Capture the cell that displays the provided text and extract its [X, Y] central coordinate. 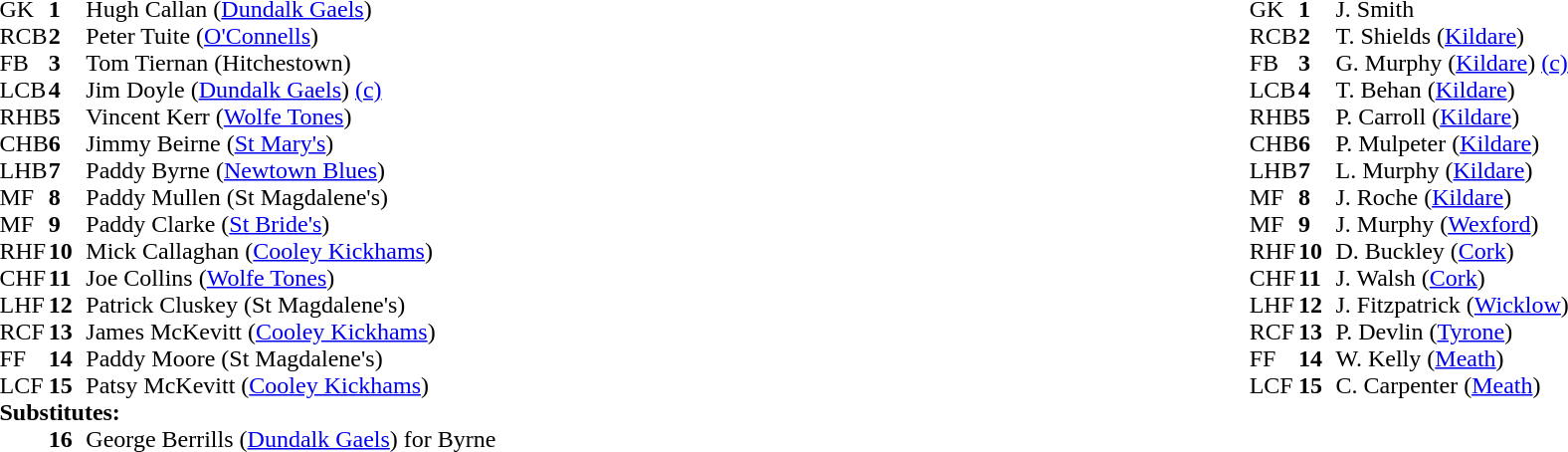
Jimmy Beirne (St Mary's) [291, 143]
Joe Collins (Wolfe Tones) [291, 279]
Substitutes: [249, 412]
Peter Tuite (O'Connells) [291, 36]
Patrick Cluskey (St Magdalene's) [291, 305]
Tom Tiernan (Hitchestown) [291, 64]
Vincent Kerr (Wolfe Tones) [291, 117]
Mick Callaghan (Cooley Kickhams) [291, 251]
Paddy Byrne (Newtown Blues) [291, 171]
Paddy Clarke (St Bride's) [291, 225]
Jim Doyle (Dundalk Gaels) (c) [291, 90]
Patsy McKevitt (Cooley Kickhams) [291, 386]
Paddy Mullen (St Magdalene's) [291, 197]
James McKevitt (Cooley Kickhams) [291, 333]
Paddy Moore (St Magdalene's) [291, 358]
